Scan for the cell matching the given text and deliver its (x, y) coordinate at center. 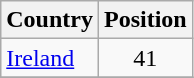
41 (145, 58)
Position (145, 20)
Country (50, 20)
Ireland (50, 58)
